Identify which cell holds the provided text, then report its (X, Y) central coordinate. 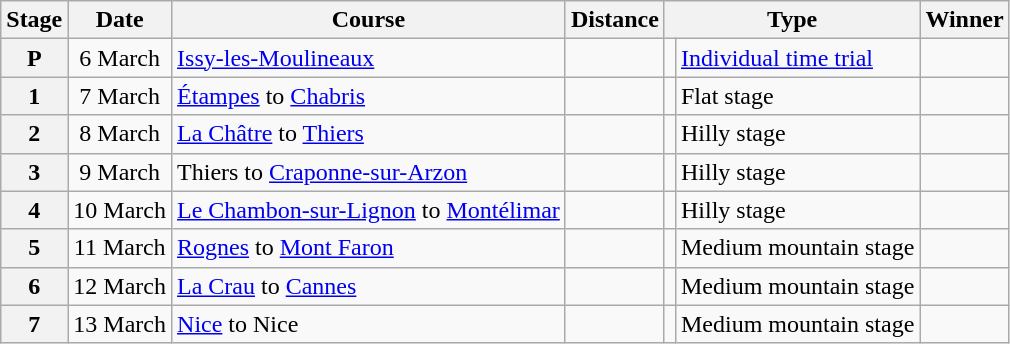
9 March (120, 172)
6 March (120, 58)
10 March (120, 210)
Distance (614, 20)
Course (369, 20)
P (34, 58)
11 March (120, 248)
7 March (120, 96)
1 (34, 96)
La Crau to Cannes (369, 286)
12 March (120, 286)
Flat stage (797, 96)
Date (120, 20)
Étampes to Chabris (369, 96)
La Châtre to Thiers (369, 134)
6 (34, 286)
Type (792, 20)
Le Chambon-sur-Lignon to Montélimar (369, 210)
4 (34, 210)
Nice to Nice (369, 324)
8 March (120, 134)
Rognes to Mont Faron (369, 248)
2 (34, 134)
3 (34, 172)
Issy-les-Moulineaux (369, 58)
Winner (964, 20)
7 (34, 324)
13 March (120, 324)
Thiers to Craponne-sur-Arzon (369, 172)
5 (34, 248)
Individual time trial (797, 58)
Stage (34, 20)
